Provide the (x, y) coordinate of the cell's center where the given text is located.  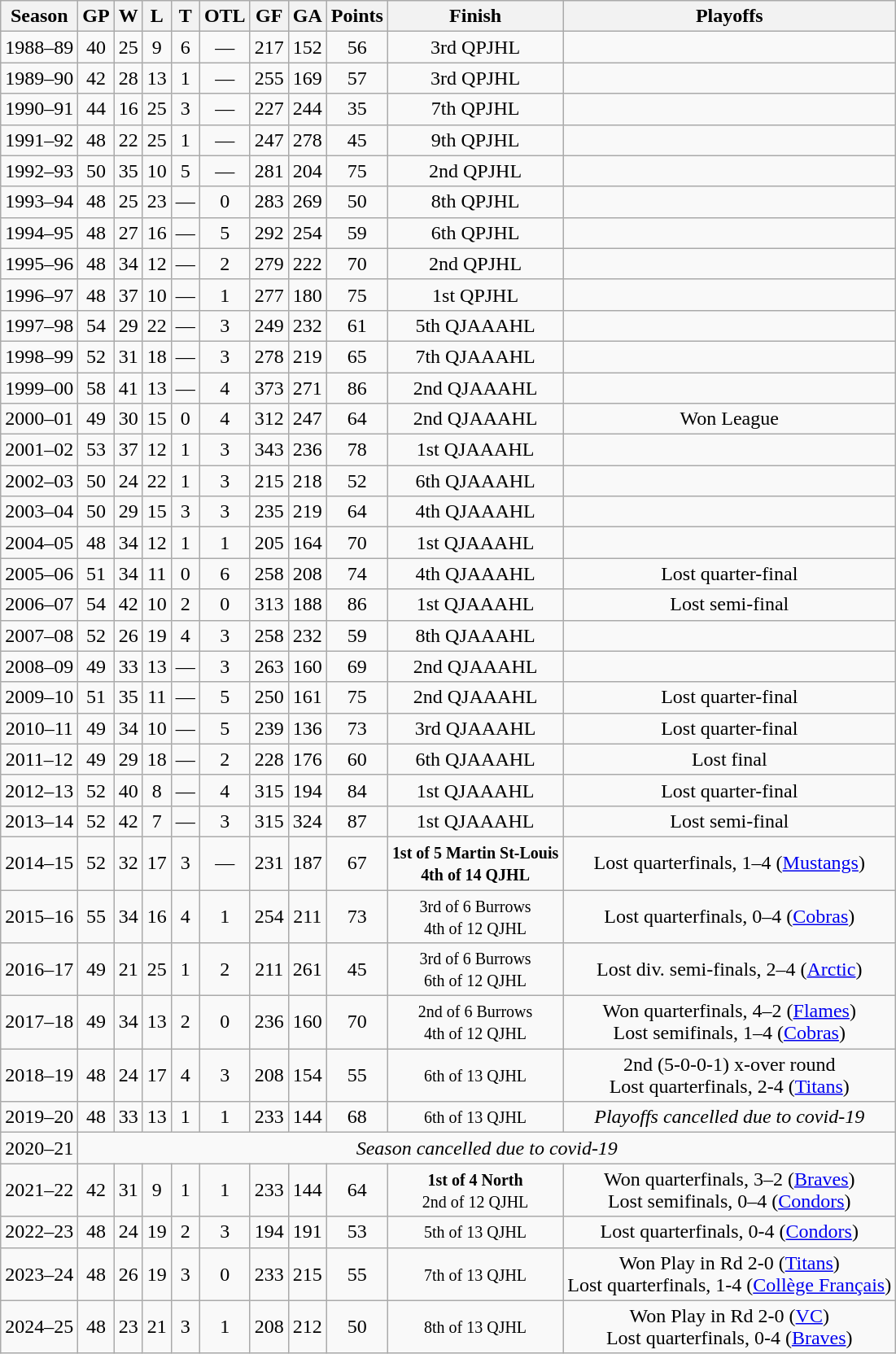
Lost quarterfinals, 0-4 (Condors) (729, 1232)
2009–10 (39, 697)
67 (356, 863)
Playoffs (729, 16)
261 (308, 970)
271 (308, 388)
2014–15 (39, 863)
313 (269, 605)
Won quarterfinals, 3–2 (Braves)Lost semifinals, 0–4 (Condors) (729, 1190)
65 (356, 356)
191 (308, 1232)
222 (308, 264)
154 (308, 1076)
87 (356, 821)
9th QPJHL (475, 140)
239 (269, 728)
2001–02 (39, 450)
231 (269, 863)
169 (308, 78)
218 (308, 481)
2012–13 (39, 790)
176 (308, 759)
227 (269, 109)
1988–89 (39, 47)
255 (269, 78)
8th of 13 QJHL (475, 1326)
2013–14 (39, 821)
2017–18 (39, 1022)
GA (308, 16)
269 (308, 202)
1st of 5 Martin St-Louis4th of 14 QJHL (475, 863)
161 (308, 697)
343 (269, 450)
235 (269, 512)
188 (308, 605)
Lost final (729, 759)
32 (129, 863)
1997–98 (39, 325)
Season (39, 16)
56 (356, 47)
W (129, 16)
68 (356, 1117)
2019–20 (39, 1117)
L (156, 16)
250 (269, 697)
204 (308, 171)
228 (269, 759)
8th QJAAAHL (475, 636)
2022–23 (39, 1232)
Points (356, 16)
69 (356, 666)
Season cancelled due to covid-19 (487, 1148)
78 (356, 450)
5th QJAAAHL (475, 325)
312 (269, 419)
1992–93 (39, 171)
7th of 13 QJHL (475, 1274)
2008–09 (39, 666)
1998–99 (39, 356)
8 (156, 790)
T (186, 16)
279 (269, 264)
61 (356, 325)
Lost div. semi-finals, 2–4 (Arctic) (729, 970)
Won quarterfinals, 4–2 (Flames)Lost semifinals, 1–4 (Cobras) (729, 1022)
5th of 13 QJHL (475, 1232)
2010–11 (39, 728)
2nd of 6 Burrows4th of 12 QJHL (475, 1022)
1990–91 (39, 109)
2011–12 (39, 759)
1994–95 (39, 233)
2023–24 (39, 1274)
277 (269, 295)
217 (269, 47)
60 (356, 759)
249 (269, 325)
281 (269, 171)
2003–04 (39, 512)
2021–22 (39, 1190)
3rd of 6 Burrows4th of 12 QJHL (475, 916)
2016–17 (39, 970)
28 (129, 78)
Finish (475, 16)
Playoffs cancelled due to covid-19 (729, 1117)
GF (269, 16)
263 (269, 666)
2nd (5-0-0-1) x-over roundLost quarterfinals, 2-4 (Titans) (729, 1076)
373 (269, 388)
283 (269, 202)
7th QJAAAHL (475, 356)
Won Play in Rd 2-0 (VC)Lost quarterfinals, 0-4 (Braves) (729, 1326)
187 (308, 863)
1989–90 (39, 78)
2020–21 (39, 1148)
1991–92 (39, 140)
2006–07 (39, 605)
2018–19 (39, 1076)
205 (269, 543)
Lost quarterfinals, 0–4 (Cobras) (729, 916)
2015–16 (39, 916)
2007–08 (39, 636)
324 (308, 821)
1st QPJHL (475, 295)
292 (269, 233)
7th QPJHL (475, 109)
3rd QJAAAHL (475, 728)
57 (356, 78)
6th QPJHL (475, 233)
27 (129, 233)
2024–25 (39, 1326)
152 (308, 47)
GP (96, 16)
58 (96, 388)
44 (96, 109)
164 (308, 543)
2000–01 (39, 419)
180 (308, 295)
1995–96 (39, 264)
1993–94 (39, 202)
3rd of 6 Burrows6th of 12 QJHL (475, 970)
2004–05 (39, 543)
1996–97 (39, 295)
Lost quarterfinals, 1–4 (Mustangs) (729, 863)
74 (356, 574)
212 (308, 1326)
1st of 4 North 2nd of 12 QJHL (475, 1190)
244 (308, 109)
2005–06 (39, 574)
2002–03 (39, 481)
OTL (225, 16)
Won Play in Rd 2-0 (Titans)Lost quarterfinals, 1-4 (Collège Français) (729, 1274)
1999–00 (39, 388)
7 (156, 821)
Won League (729, 419)
136 (308, 728)
8th QPJHL (475, 202)
41 (129, 388)
84 (356, 790)
30 (129, 419)
